Return the (X, Y) coordinate for the center point of the cell that contains the specified text.  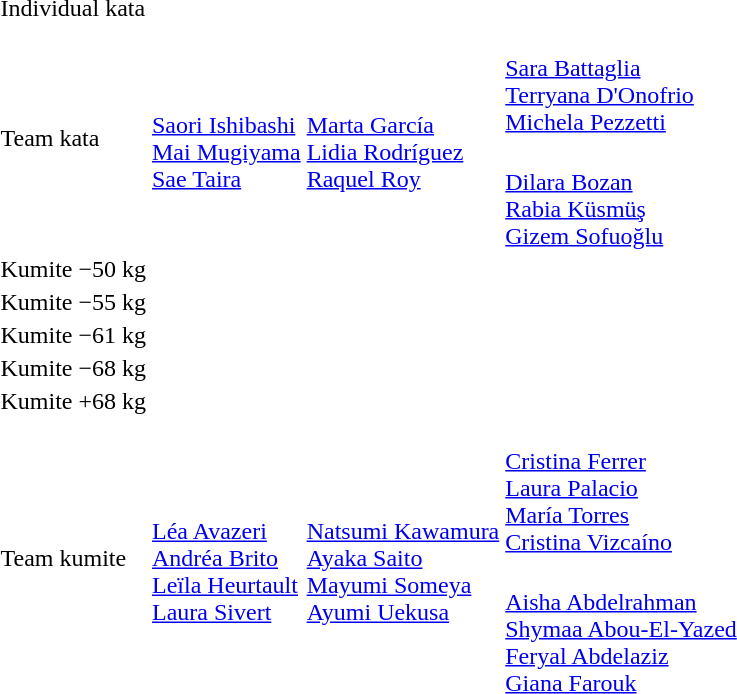
Marta GarcíaLidia RodríguezRaquel Roy (403, 138)
Saori IshibashiMai MugiyamaSae Taira (227, 138)
